Capture the cell that displays the provided text and extract its [x, y] central coordinate. 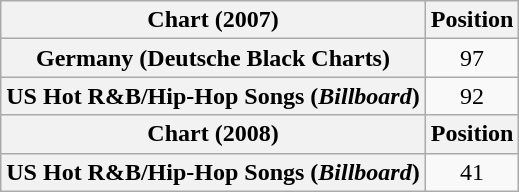
Germany (Deutsche Black Charts) [213, 58]
41 [472, 172]
92 [472, 96]
Chart (2007) [213, 20]
Chart (2008) [213, 134]
97 [472, 58]
